Scan for the cell matching the given text and deliver its [x, y] coordinate at center. 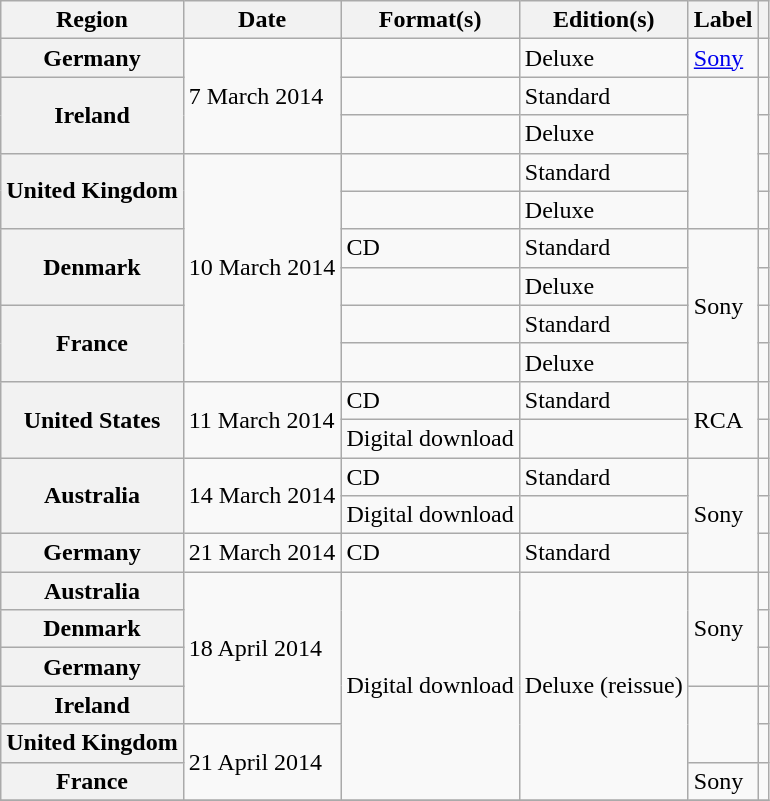
21 March 2014 [262, 553]
Label [723, 20]
Date [262, 20]
Edition(s) [604, 20]
18 April 2014 [262, 648]
7 March 2014 [262, 96]
10 March 2014 [262, 267]
Deluxe (reissue) [604, 686]
Region [92, 20]
United States [92, 419]
11 March 2014 [262, 419]
14 March 2014 [262, 496]
21 April 2014 [262, 762]
RCA [723, 419]
Format(s) [430, 20]
